Extract the [X, Y] coordinate from the center of the cell holding the provided text.  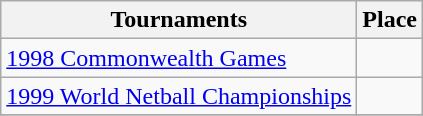
Place [390, 20]
Tournaments [179, 20]
1999 World Netball Championships [179, 96]
1998 Commonwealth Games [179, 58]
